Determine the (x, y) coordinate at the center of the cell enclosing the given text.  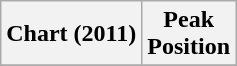
Chart (2011) (72, 34)
PeakPosition (189, 34)
